For the text-containing cell, return its midpoint in [X, Y] coordinate format. 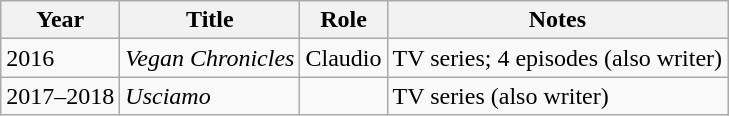
Usciamo [210, 96]
2017–2018 [60, 96]
Role [344, 20]
TV series (also writer) [558, 96]
Vegan Chronicles [210, 58]
Title [210, 20]
Year [60, 20]
2016 [60, 58]
TV series; 4 episodes (also writer) [558, 58]
Claudio [344, 58]
Notes [558, 20]
